Find where the given text appears and provide that cell's center as (X, Y) coordinate. 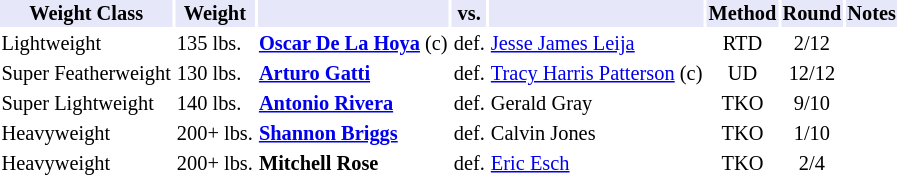
1/10 (812, 134)
Super Featherweight (86, 74)
135 lbs. (214, 44)
Oscar De La Hoya (c) (353, 44)
Weight (214, 14)
140 lbs. (214, 104)
12/12 (812, 74)
Tracy Harris Patterson (c) (596, 74)
UD (742, 74)
130 lbs. (214, 74)
Shannon Briggs (353, 134)
9/10 (812, 104)
2/12 (812, 44)
vs. (469, 14)
Method (742, 14)
Lightweight (86, 44)
200+ lbs. (214, 134)
RTD (742, 44)
Round (812, 14)
Gerald Gray (596, 104)
Antonio Rivera (353, 104)
Weight Class (86, 14)
Super Lightweight (86, 104)
Jesse James Leija (596, 44)
Arturo Gatti (353, 74)
Calvin Jones (596, 134)
Heavyweight (86, 134)
